Return [x, y] of the center of cell containing provided text 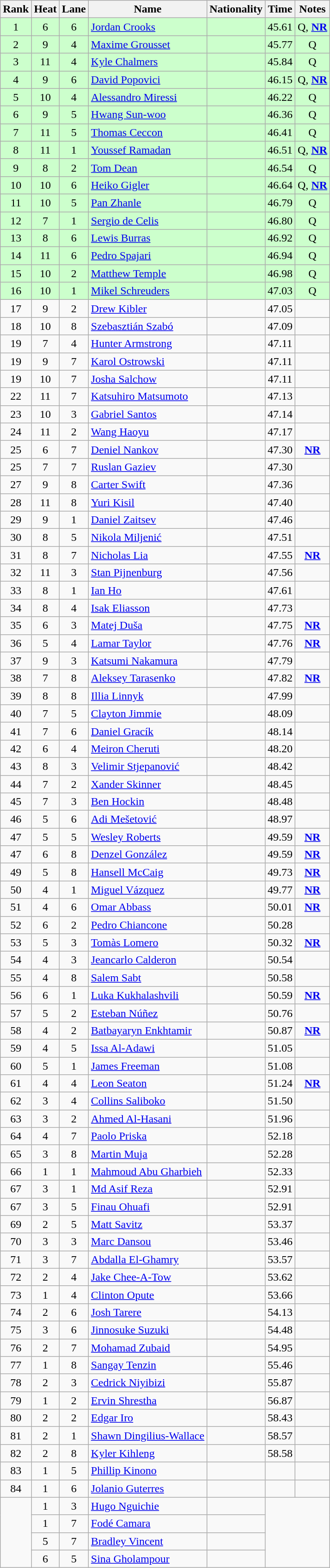
Mahmoud Abu Gharbieh [147, 1171]
36 [16, 643]
61 [16, 1084]
37 [16, 661]
42 [16, 749]
48.45 [280, 784]
46.36 [280, 115]
Youssef Ramadan [147, 150]
45.84 [280, 62]
Salem Sabt [147, 978]
41 [16, 731]
Batbayaryn Enkhtamir [147, 1030]
Finau Ohuafi [147, 1207]
50.76 [280, 1013]
47.73 [280, 608]
35 [16, 626]
71 [16, 1259]
47.17 [280, 432]
Maxime Grousset [147, 44]
73 [16, 1295]
Ervin Shrestha [147, 1401]
30 [16, 538]
Xander Skinner [147, 784]
47.79 [280, 661]
Jinnosuke Suzuki [147, 1330]
53.46 [280, 1242]
51 [16, 907]
55.87 [280, 1383]
54 [16, 960]
46.54 [280, 167]
47.99 [280, 696]
Ahmed Al-Hasani [147, 1119]
16 [16, 291]
48.20 [280, 749]
49 [16, 872]
Matej Duša [147, 626]
David Popovici [147, 80]
Name [147, 9]
66 [16, 1171]
50 [16, 890]
47.82 [280, 678]
79 [16, 1401]
53.37 [280, 1224]
46 [16, 819]
65 [16, 1154]
46.94 [280, 256]
Nikola Miljenić [147, 538]
51.24 [280, 1084]
Denzel González [147, 855]
53.57 [280, 1259]
33 [16, 590]
15 [16, 273]
Deniel Nankov [147, 449]
78 [16, 1383]
54.95 [280, 1348]
Nicholas Lia [147, 555]
28 [16, 502]
84 [16, 1488]
52 [16, 925]
54.48 [280, 1330]
34 [16, 608]
Lewis Burras [147, 238]
Time [280, 9]
Matt Savitz [147, 1224]
80 [16, 1418]
Daniel Gracík [147, 731]
58.58 [280, 1453]
50.58 [280, 978]
47.75 [280, 626]
Karol Ostrowski [147, 361]
Sina Gholampour [147, 1559]
Phillip Kinono [147, 1471]
Szebasztián Szabó [147, 326]
50.54 [280, 960]
Matthew Temple [147, 273]
74 [16, 1312]
45 [16, 802]
Bradley Vincent [147, 1541]
54.13 [280, 1312]
Rank [16, 9]
Abdalla El-Ghamry [147, 1259]
39 [16, 696]
29 [16, 520]
58.57 [280, 1436]
Luka Kukhalashvili [147, 995]
Josha Salchow [147, 379]
Pan Zhanle [147, 203]
Aleksey Tarasenko [147, 678]
Ruslan Gaziev [147, 467]
81 [16, 1436]
75 [16, 1330]
Jordan Crooks [147, 27]
47.76 [280, 643]
Hansell McCaig [147, 872]
Josh Tarere [147, 1312]
47.03 [280, 291]
Clayton Jimmie [147, 713]
Katsuhiro Matsumoto [147, 397]
46.92 [280, 238]
Ian Ho [147, 590]
17 [16, 309]
Martin Muja [147, 1154]
Lane [74, 9]
53.66 [280, 1295]
Kyle Chalmers [147, 62]
38 [16, 678]
55 [16, 978]
47.40 [280, 502]
58.43 [280, 1418]
Fodé Camara [147, 1524]
Miguel Vázquez [147, 890]
13 [16, 238]
55.46 [280, 1365]
48.42 [280, 766]
Lamar Taylor [147, 643]
46.51 [280, 150]
76 [16, 1348]
18 [16, 326]
47.36 [280, 484]
Daniel Zaitsev [147, 520]
14 [16, 256]
48.09 [280, 713]
Hugo Nguichie [147, 1506]
Tom Dean [147, 167]
Md Asif Reza [147, 1189]
47.09 [280, 326]
Heiko Gigler [147, 185]
Mikel Schreuders [147, 291]
47.56 [280, 573]
47.13 [280, 397]
Thomas Ceccon [147, 132]
50.59 [280, 995]
46.41 [280, 132]
50.28 [280, 925]
52.33 [280, 1171]
Velimir Stjepanović [147, 766]
32 [16, 573]
Carter Swift [147, 484]
Clinton Opute [147, 1295]
40 [16, 713]
64 [16, 1136]
62 [16, 1101]
Jake Chee-A-Tow [147, 1277]
48.48 [280, 802]
69 [16, 1224]
22 [16, 397]
Isak Eliasson [147, 608]
47.46 [280, 520]
Edgar Iro [147, 1418]
44 [16, 784]
Shawn Dingilius-Wallace [147, 1436]
49.73 [280, 872]
Cedrick Niyibizi [147, 1383]
Sangay Tenzin [147, 1365]
Issa Al-Adawi [147, 1048]
48.14 [280, 731]
57 [16, 1013]
47.05 [280, 309]
Pedro Chiancone [147, 925]
Katsumi Nakamura [147, 661]
James Freeman [147, 1066]
Ben Hockin [147, 802]
51.05 [280, 1048]
Hwang Sun-woo [147, 115]
46.64 [280, 185]
Alessandro Miressi [147, 97]
82 [16, 1453]
46.22 [280, 97]
50.01 [280, 907]
Notes [312, 9]
56 [16, 995]
12 [16, 221]
Nationality [236, 9]
46.79 [280, 203]
Jolanio Guterres [147, 1488]
51.50 [280, 1101]
Omar Abbass [147, 907]
49.77 [280, 890]
Paolo Priska [147, 1136]
56.87 [280, 1401]
72 [16, 1277]
53 [16, 942]
Esteban Núñez [147, 1013]
47.51 [280, 538]
24 [16, 432]
60 [16, 1066]
58 [16, 1030]
45.61 [280, 27]
Wesley Roberts [147, 837]
50.32 [280, 942]
Mohamad Zubaid [147, 1348]
53.62 [280, 1277]
47.55 [280, 555]
45.77 [280, 44]
83 [16, 1471]
Marc Dansou [147, 1242]
50.87 [280, 1030]
77 [16, 1365]
Collins Saliboko [147, 1101]
Drew Kibler [147, 309]
Tomàs Lomero [147, 942]
Wang Haoyu [147, 432]
Pedro Spajari [147, 256]
Adi Mešetović [147, 819]
Yuri Kisil [147, 502]
43 [16, 766]
51.96 [280, 1119]
Heat [45, 9]
46.80 [280, 221]
48.97 [280, 819]
Stan Pijnenburg [147, 573]
52.28 [280, 1154]
23 [16, 414]
Illia Linnyk [147, 696]
Kyler Kihleng [147, 1453]
Hunter Armstrong [147, 344]
Meiron Cheruti [147, 749]
Gabriel Santos [147, 414]
46.15 [280, 80]
31 [16, 555]
Sergio de Celis [147, 221]
Jeancarlo Calderon [147, 960]
59 [16, 1048]
51.08 [280, 1066]
27 [16, 484]
70 [16, 1242]
46.98 [280, 273]
47.61 [280, 590]
47.14 [280, 414]
52.18 [280, 1136]
63 [16, 1119]
Leon Seaton [147, 1084]
